Find where the given text appears and provide that cell's center as (X, Y) coordinate. 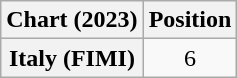
6 (190, 58)
Italy (FIMI) (72, 58)
Position (190, 20)
Chart (2023) (72, 20)
